Provide the [x, y] coordinate of the cell's center where the given text is located.  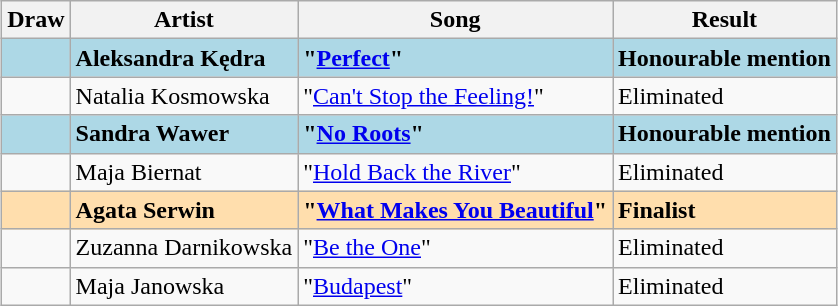
"Can't Stop the Feeling!" [456, 96]
Zuzanna Darnikowska [184, 248]
"Perfect" [456, 58]
"Budapest" [456, 286]
"No Roots" [456, 134]
Song [456, 20]
Result [725, 20]
Aleksandra Kędra [184, 58]
"What Makes You Beautiful" [456, 210]
Agata Serwin [184, 210]
Finalist [725, 210]
"Hold Back the River" [456, 172]
Artist [184, 20]
Natalia Kosmowska [184, 96]
"Be the One" [456, 248]
Draw [36, 20]
Maja Biernat [184, 172]
Maja Janowska [184, 286]
Sandra Wawer [184, 134]
